Pinpoint the cell where the given text exists, returning its [x, y] midpoint coordinate. 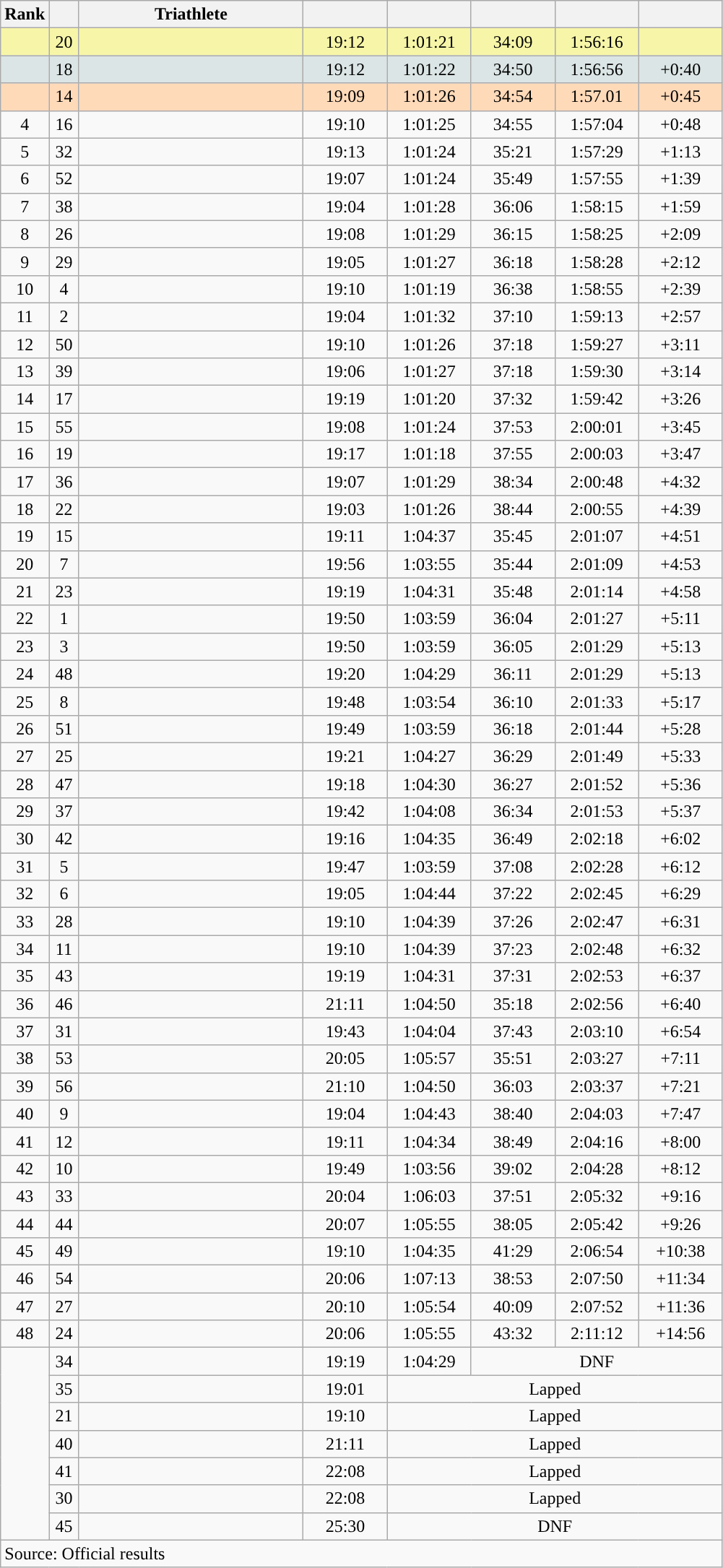
+14:56 [680, 1334]
+9:26 [680, 1224]
2:02:47 [597, 922]
2:05:32 [597, 1196]
1:03:55 [429, 564]
37:10 [513, 316]
+3:47 [680, 454]
1:04:43 [429, 1114]
43:32 [513, 1334]
38:34 [513, 482]
1:58:15 [597, 207]
36:11 [513, 674]
+2:09 [680, 234]
2:02:28 [597, 867]
1:57:55 [597, 179]
35:51 [513, 1059]
53 [64, 1059]
3 [64, 646]
19:09 [345, 97]
+4:32 [680, 482]
2:04:28 [597, 1169]
1:01:19 [429, 289]
34:50 [513, 69]
+8:12 [680, 1169]
1:04:27 [429, 756]
19:20 [345, 674]
20:05 [345, 1059]
+6:32 [680, 949]
1:56:56 [597, 69]
1:59:13 [597, 316]
Rank [25, 14]
2:02:56 [597, 1004]
34:09 [513, 42]
35:18 [513, 1004]
49 [64, 1252]
19:03 [345, 509]
35:45 [513, 537]
+7:47 [680, 1114]
55 [64, 427]
37:32 [513, 399]
1:04:37 [429, 537]
1:06:03 [429, 1196]
1:01:22 [429, 69]
+6:29 [680, 894]
38:53 [513, 1279]
20:10 [345, 1307]
1:01:25 [429, 124]
19:47 [345, 867]
39:02 [513, 1169]
1:04:30 [429, 784]
2:01:52 [597, 784]
19:48 [345, 701]
+6:54 [680, 1031]
36:15 [513, 234]
1:04:04 [429, 1031]
54 [64, 1279]
2:02:45 [597, 894]
2:01:33 [597, 701]
1:05:57 [429, 1059]
37:51 [513, 1196]
1:01:21 [429, 42]
+2:12 [680, 261]
2:01:09 [597, 564]
1:59:30 [597, 372]
+8:00 [680, 1141]
1:01:28 [429, 207]
1:58:25 [597, 234]
+1:39 [680, 179]
19:17 [345, 454]
2:02:18 [597, 839]
1:58:55 [597, 289]
19:13 [345, 152]
1:59:42 [597, 399]
2 [64, 316]
2:07:52 [597, 1307]
19:43 [345, 1031]
35:21 [513, 152]
1:04:08 [429, 812]
20:04 [345, 1196]
+3:26 [680, 399]
1:04:44 [429, 894]
36:03 [513, 1086]
35:48 [513, 592]
+2:39 [680, 289]
56 [64, 1086]
38:40 [513, 1114]
+3:14 [680, 372]
+5:37 [680, 812]
20:07 [345, 1224]
2:01:07 [597, 537]
1:03:56 [429, 1169]
2:05:42 [597, 1224]
1:03:54 [429, 701]
2:01:49 [597, 756]
1:57.01 [597, 97]
19:06 [345, 372]
37:08 [513, 867]
13 [25, 372]
50 [64, 345]
1:05:54 [429, 1307]
Triathlete [191, 14]
+1:13 [680, 152]
+11:36 [680, 1307]
1:01:18 [429, 454]
2:06:54 [597, 1252]
+0:45 [680, 97]
1 [64, 619]
2:07:50 [597, 1279]
37:26 [513, 922]
+5:28 [680, 729]
+0:48 [680, 124]
2:04:16 [597, 1141]
+5:17 [680, 701]
37:23 [513, 949]
2:00:55 [597, 509]
1:58:28 [597, 261]
19:18 [345, 784]
+7:21 [680, 1086]
2:03:10 [597, 1031]
2:11:12 [597, 1334]
1:01:32 [429, 316]
2:03:37 [597, 1086]
+4:39 [680, 509]
38:05 [513, 1224]
36:27 [513, 784]
34:55 [513, 124]
2:02:48 [597, 949]
35:49 [513, 179]
1:57:04 [597, 124]
35:44 [513, 564]
52 [64, 179]
+5:36 [680, 784]
36:29 [513, 756]
38:49 [513, 1141]
2:02:53 [597, 976]
37:22 [513, 894]
2:04:03 [597, 1114]
2:03:27 [597, 1059]
+2:57 [680, 316]
19:16 [345, 839]
+6:31 [680, 922]
36:05 [513, 646]
1:57:29 [597, 152]
+6:40 [680, 1004]
37:55 [513, 454]
19:42 [345, 812]
41:29 [513, 1252]
2:00:01 [597, 427]
2:01:53 [597, 812]
+1:59 [680, 207]
+5:11 [680, 619]
36:38 [513, 289]
1:01:20 [429, 399]
1:59:27 [597, 345]
36:06 [513, 207]
+6:12 [680, 867]
21:10 [345, 1086]
+3:45 [680, 427]
1:56:16 [597, 42]
40:09 [513, 1307]
+5:33 [680, 756]
36:10 [513, 701]
+4:58 [680, 592]
2:00:48 [597, 482]
+6:37 [680, 976]
19:01 [345, 1389]
1:04:34 [429, 1141]
2:01:27 [597, 619]
25:30 [345, 1526]
36:34 [513, 812]
+6:02 [680, 839]
19:56 [345, 564]
36:04 [513, 619]
+4:51 [680, 537]
38:44 [513, 509]
Source: Official results [362, 1554]
+0:40 [680, 69]
34:54 [513, 97]
19:21 [345, 756]
2:01:44 [597, 729]
+3:11 [680, 345]
2:01:14 [597, 592]
+4:53 [680, 564]
+11:34 [680, 1279]
1:07:13 [429, 1279]
36:49 [513, 839]
51 [64, 729]
+7:11 [680, 1059]
2:00:03 [597, 454]
+10:38 [680, 1252]
37:31 [513, 976]
37:43 [513, 1031]
+9:16 [680, 1196]
37:53 [513, 427]
